Capture the cell that displays the provided text and extract its [X, Y] central coordinate. 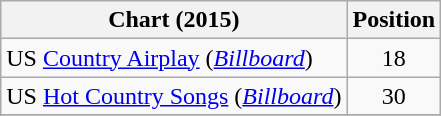
18 [394, 58]
US Country Airplay (Billboard) [174, 58]
Chart (2015) [174, 20]
30 [394, 96]
US Hot Country Songs (Billboard) [174, 96]
Position [394, 20]
